Find where the given text appears and provide that cell's center as (x, y) coordinate. 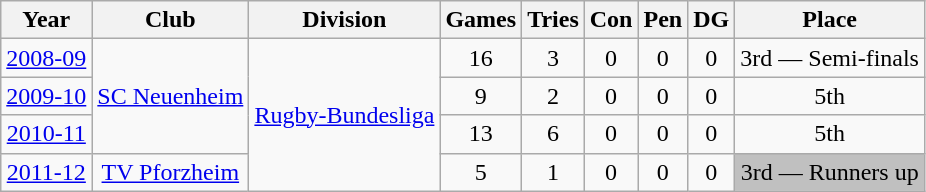
3rd — Semi-finals (830, 58)
2010-11 (46, 134)
9 (481, 96)
Division (344, 20)
3rd — Runners up (830, 172)
Games (481, 20)
Year (46, 20)
Pen (663, 20)
2009-10 (46, 96)
6 (554, 134)
DG (712, 20)
16 (481, 58)
1 (554, 172)
TV Pforzheim (170, 172)
Rugby-Bundesliga (344, 115)
2011-12 (46, 172)
13 (481, 134)
Tries (554, 20)
5 (481, 172)
2 (554, 96)
Con (611, 20)
SC Neuenheim (170, 96)
Club (170, 20)
3 (554, 58)
2008-09 (46, 58)
Place (830, 20)
